Identify which cell holds the provided text, then report its [X, Y] central coordinate. 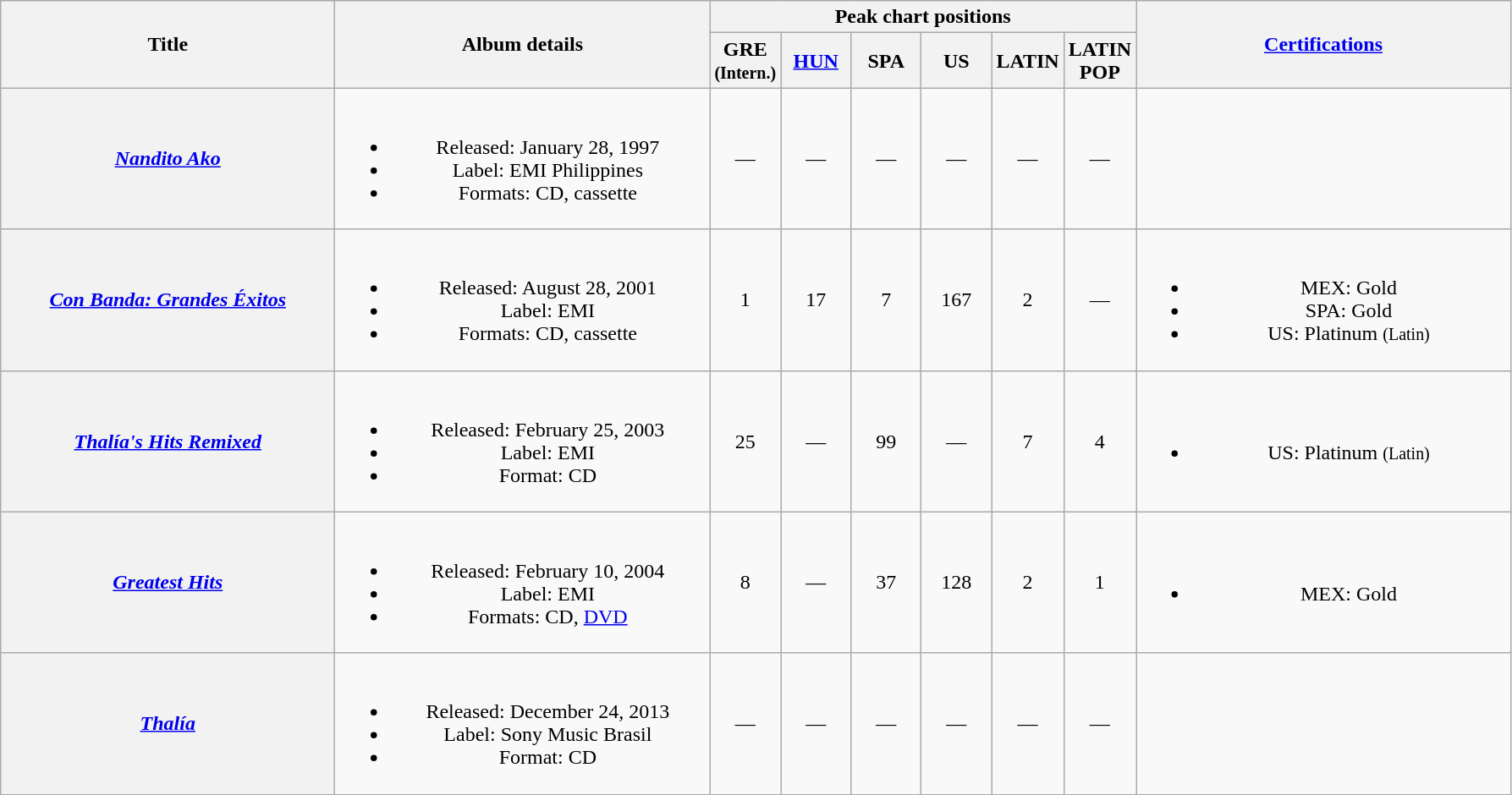
Released: December 24, 2013Label: Sony Music BrasilFormat: CD [523, 724]
LATIN [1027, 61]
SPA [887, 61]
Released: February 25, 2003Label: EMIFormat: CD [523, 441]
Album details [523, 44]
Certifications [1323, 44]
Con Banda: Grandes Éxitos [168, 299]
US [956, 61]
Released: January 28, 1997Label: EMI PhilippinesFormats: CD, cassette [523, 159]
US: Platinum (Latin) [1323, 441]
Thalía [168, 724]
99 [887, 441]
Nandito Ako [168, 159]
LATIN POP [1100, 61]
8 [745, 582]
GRE (Intern.) [745, 61]
Thalía's Hits Remixed [168, 441]
4 [1100, 441]
25 [745, 441]
17 [816, 299]
Released: August 28, 2001Label: EMIFormats: CD, cassette [523, 299]
MEX: Gold [1323, 582]
Released: February 10, 2004Label: EMIFormats: CD, DVD [523, 582]
128 [956, 582]
Greatest Hits [168, 582]
Peak chart positions [923, 17]
MEX: GoldSPA: GoldUS: Platinum (Latin) [1323, 299]
167 [956, 299]
Title [168, 44]
HUN [816, 61]
37 [887, 582]
